Return [x, y] of the center of cell containing provided text 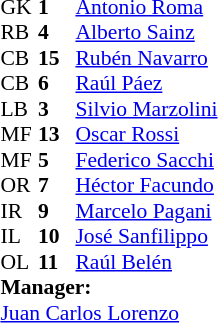
Rubén Navarro [146, 58]
13 [57, 135]
15 [57, 58]
IL [19, 237]
Oscar Rossi [146, 135]
Raúl Belén [146, 262]
7 [57, 185]
OL [19, 262]
11 [57, 262]
5 [57, 160]
OR [19, 185]
Marcelo Pagani [146, 211]
Federico Sacchi [146, 160]
3 [57, 109]
Manager: [108, 287]
Alberto Sainz [146, 33]
6 [57, 83]
LB [19, 109]
Silvio Marzolini [146, 109]
Raúl Páez [146, 83]
RB [19, 33]
10 [57, 237]
José Sanfilippo [146, 237]
4 [57, 33]
IR [19, 211]
Héctor Facundo [146, 185]
9 [57, 211]
